Detect which cell encompasses the target text, then output its (x, y) center coordinate. 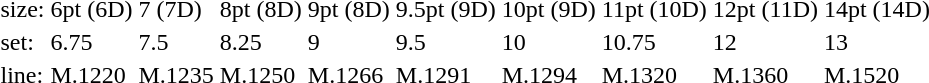
8.25 (260, 42)
9.5 (446, 42)
7.5 (176, 42)
9 (348, 42)
6.75 (92, 42)
10.75 (654, 42)
12 (765, 42)
10 (548, 42)
